For the text-containing cell, return its midpoint in [x, y] coordinate format. 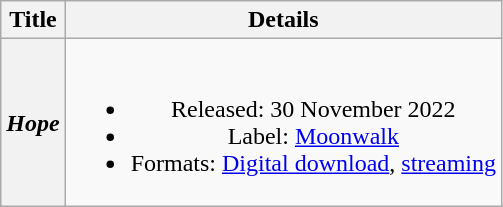
Hope [33, 122]
Title [33, 20]
Details [283, 20]
Released: 30 November 2022Label: MoonwalkFormats: Digital download, streaming [283, 122]
